From the cell containing the given text, extract its center point as [x, y] coordinate. 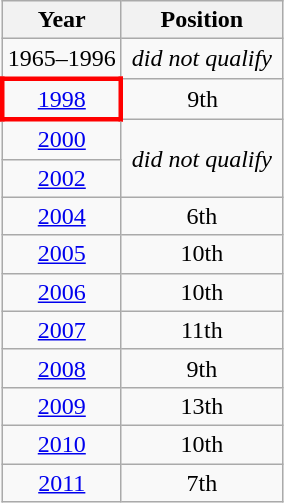
6th [202, 216]
2010 [62, 444]
2005 [62, 254]
2008 [62, 368]
Year [62, 20]
2006 [62, 292]
1965–1996 [62, 59]
2007 [62, 330]
11th [202, 330]
2011 [62, 483]
Position [202, 20]
2002 [62, 178]
7th [202, 483]
2004 [62, 216]
13th [202, 406]
2000 [62, 139]
2009 [62, 406]
1998 [62, 98]
